For the text-containing cell, return its midpoint in [x, y] coordinate format. 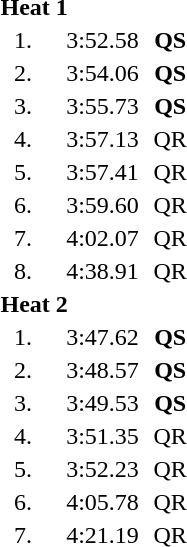
4:38.91 [102, 271]
3:47.62 [102, 337]
3:55.73 [102, 106]
3:57.41 [102, 172]
4:02.07 [102, 238]
3:51.35 [102, 436]
4:05.78 [102, 502]
3:49.53 [102, 403]
3:54.06 [102, 73]
3:48.57 [102, 370]
3:57.13 [102, 139]
3:59.60 [102, 205]
3:52.23 [102, 469]
3:52.58 [102, 40]
